Extract the [x, y] coordinate from the center of the cell holding the provided text.  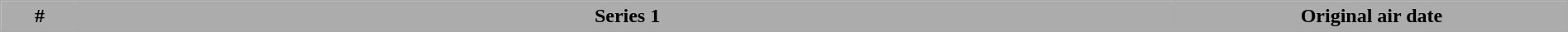
Original air date [1372, 16]
Series 1 [627, 16]
# [40, 16]
